Locate the cell with the specified text and output its [X, Y] center coordinate. 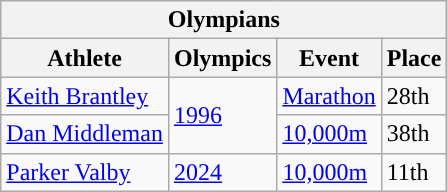
11th [414, 172]
2024 [222, 172]
Olympians [224, 20]
1996 [222, 115]
28th [414, 96]
Olympics [222, 58]
Parker Valby [85, 172]
Dan Middleman [85, 134]
Keith Brantley [85, 96]
Athlete [85, 58]
Marathon [329, 96]
38th [414, 134]
Event [329, 58]
Place [414, 58]
